Capture the cell that displays the provided text and extract its [X, Y] central coordinate. 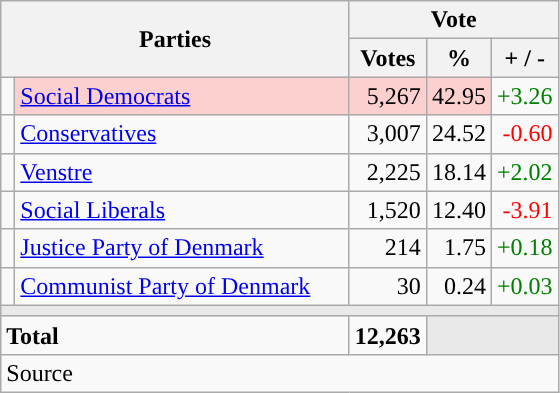
3,007 [388, 134]
+3.26 [524, 96]
+0.03 [524, 286]
24.52 [458, 134]
Social Democrats [182, 96]
2,225 [388, 172]
42.95 [458, 96]
Communist Party of Denmark [182, 286]
-0.60 [524, 134]
Votes [388, 58]
214 [388, 248]
Justice Party of Denmark [182, 248]
12,263 [388, 335]
+0.18 [524, 248]
5,267 [388, 96]
Conservatives [182, 134]
0.24 [458, 286]
% [458, 58]
Total [176, 335]
-3.91 [524, 210]
Venstre [182, 172]
1,520 [388, 210]
Source [280, 373]
12.40 [458, 210]
Parties [176, 39]
30 [388, 286]
Vote [454, 20]
+ / - [524, 58]
Social Liberals [182, 210]
1.75 [458, 248]
+2.02 [524, 172]
18.14 [458, 172]
